Search for the cell housing the specified text and yield its (x, y) center coordinate. 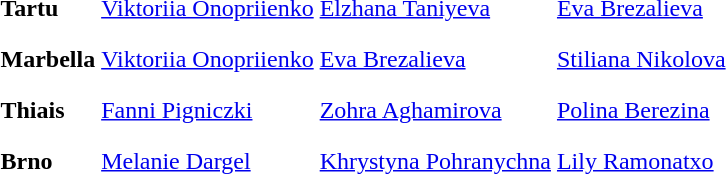
Fanni Pigniczki (208, 110)
Viktoriia Onopriienko (208, 59)
Eva Brezalieva (435, 59)
Zohra Aghamirova (435, 110)
